Return the (X, Y) coordinate for the center point of the cell that contains the specified text.  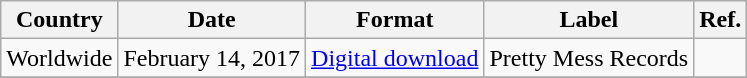
February 14, 2017 (212, 58)
Worldwide (60, 58)
Ref. (720, 20)
Label (589, 20)
Format (395, 20)
Date (212, 20)
Country (60, 20)
Pretty Mess Records (589, 58)
Digital download (395, 58)
